Capture the cell that displays the provided text and extract its [X, Y] central coordinate. 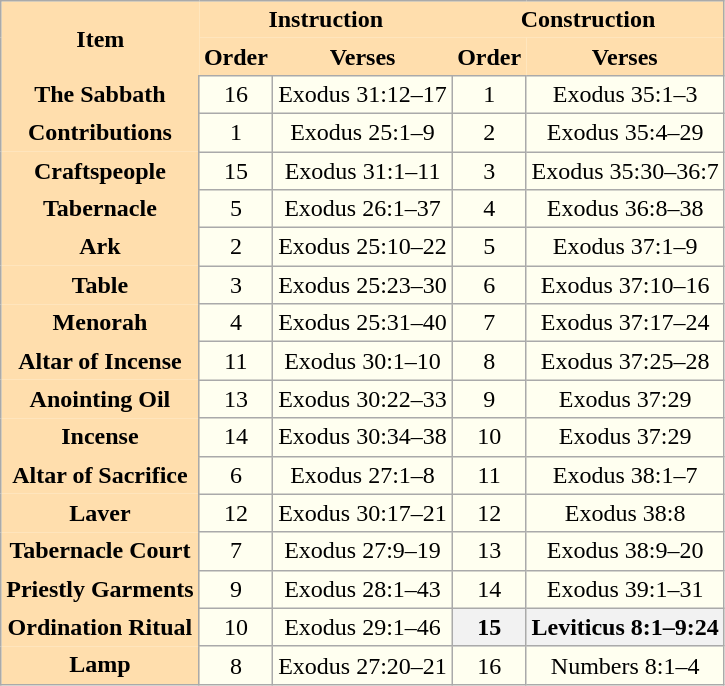
Exodus 35:1–3 [625, 94]
Tabernacle Court [100, 551]
Exodus 27:20–21 [363, 665]
Exodus 37:10–16 [625, 285]
Ark [100, 247]
Exodus 31:1–11 [363, 171]
Altar of Sacrifice [100, 475]
Tabernacle [100, 209]
Exodus 30:1–10 [363, 361]
Exodus 37:17–24 [625, 323]
Exodus 25:23–30 [363, 285]
Exodus 28:1–43 [363, 589]
Craftspeople [100, 171]
Exodus 27:1–8 [363, 475]
Exodus 37:25–28 [625, 361]
Ordination Ritual [100, 627]
Exodus 30:17–21 [363, 513]
The Sabbath [100, 94]
Exodus 26:1–37 [363, 209]
Exodus 29:1–46 [363, 627]
Leviticus 8:1–9:24 [625, 627]
Exodus 25:1–9 [363, 132]
Lamp [100, 665]
Exodus 35:4–29 [625, 132]
Menorah [100, 323]
Exodus 36:8–38 [625, 209]
Exodus 25:10–22 [363, 247]
Item [100, 38]
Contributions [100, 132]
Exodus 27:9–19 [363, 551]
Incense [100, 437]
Exodus 37:1–9 [625, 247]
Exodus 30:22–33 [363, 399]
Exodus 35:30–36:7 [625, 171]
Priestly Garments [100, 589]
Exodus 31:12–17 [363, 94]
Table [100, 285]
Exodus 38:8 [625, 513]
Exodus 38:9–20 [625, 551]
Exodus 38:1–7 [625, 475]
Laver [100, 513]
Exodus 39:1–31 [625, 589]
Numbers 8:1–4 [625, 665]
Instruction [326, 20]
Construction [588, 20]
Exodus 30:34–38 [363, 437]
Anointing Oil [100, 399]
Exodus 25:31–40 [363, 323]
Altar of Incense [100, 361]
